Scan for the cell matching the given text and deliver its [X, Y] coordinate at center. 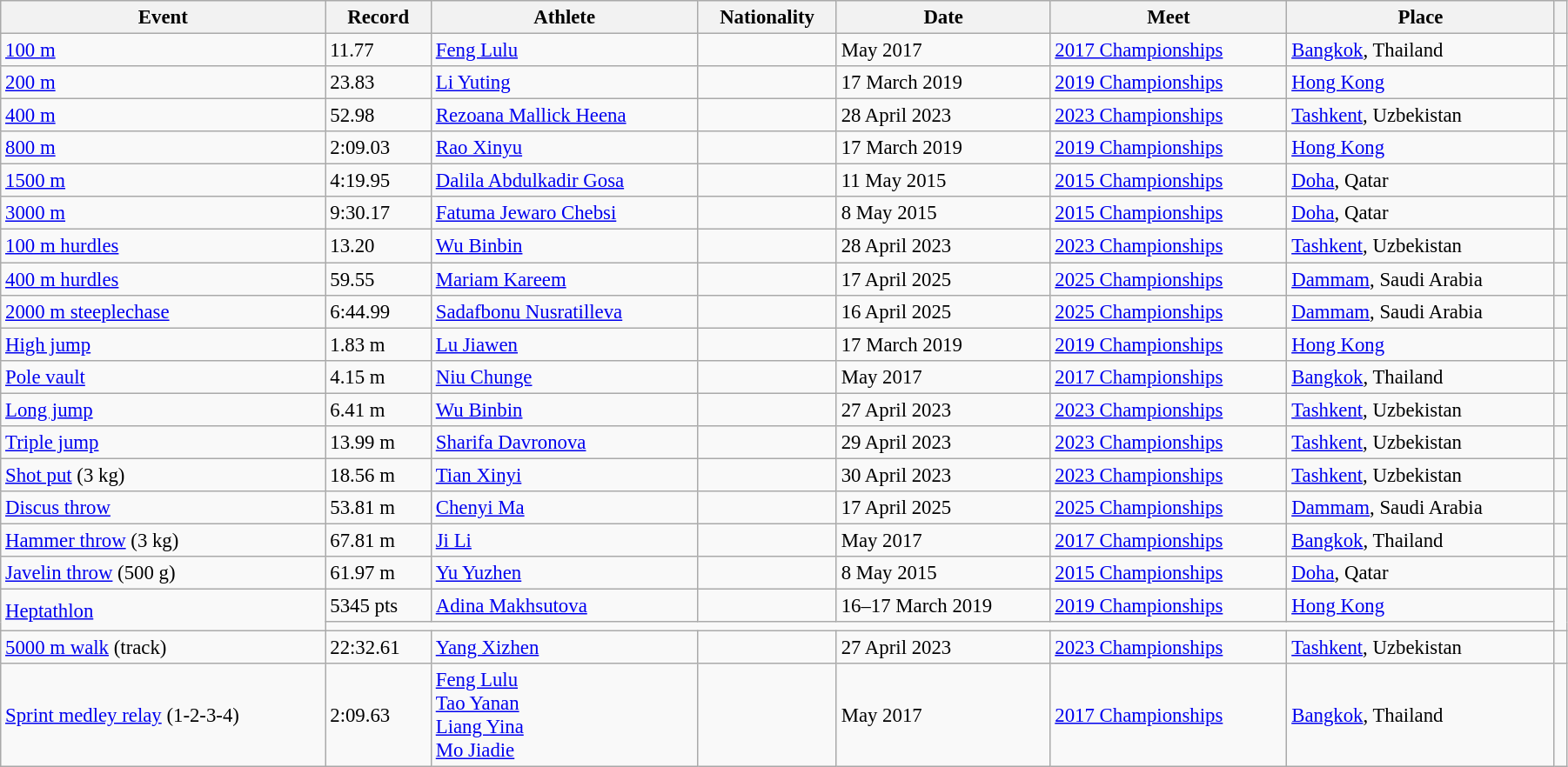
59.55 [379, 279]
Meet [1169, 17]
400 m [164, 116]
5345 pts [379, 606]
Yu Yuzhen [564, 573]
13.20 [379, 246]
11 May 2015 [943, 181]
Rao Xinyu [564, 148]
Hammer throw (3 kg) [164, 540]
Niu Chunge [564, 377]
Chenyi Ma [564, 508]
29 April 2023 [943, 443]
16–17 March 2019 [943, 606]
Mariam Kareem [564, 279]
Adina Makhsutova [564, 606]
Date [943, 17]
1.83 m [379, 344]
High jump [164, 344]
Triple jump [164, 443]
800 m [164, 148]
3000 m [164, 213]
Place [1420, 17]
100 m [164, 50]
6.41 m [379, 410]
23.83 [379, 83]
Feng Lulu [564, 50]
Heptathlon [164, 610]
11.77 [379, 50]
100 m hurdles [164, 246]
Lu Jiawen [564, 344]
2:09.03 [379, 148]
Li Yuting [564, 83]
1500 m [164, 181]
Discus throw [164, 508]
2000 m steeplechase [164, 311]
Rezoana Mallick Heena [564, 116]
Pole vault [164, 377]
2:09.63 [379, 715]
53.81 m [379, 508]
Sadafbonu Nusratilleva [564, 311]
Fatuma Jewaro Chebsi [564, 213]
Shot put (3 kg) [164, 475]
52.98 [379, 116]
Dalila Abdulkadir Gosa [564, 181]
Event [164, 17]
Javelin throw (500 g) [164, 573]
9:30.17 [379, 213]
61.97 m [379, 573]
Sprint medley relay (1-2-3-4) [164, 715]
22:32.61 [379, 648]
Tian Xinyi [564, 475]
4.15 m [379, 377]
30 April 2023 [943, 475]
Sharifa Davronova [564, 443]
Nationality [767, 17]
Yang Xizhen [564, 648]
200 m [164, 83]
Long jump [164, 410]
Ji Li [564, 540]
67.81 m [379, 540]
16 April 2025 [943, 311]
5000 m walk (track) [164, 648]
400 m hurdles [164, 279]
13.99 m [379, 443]
6:44.99 [379, 311]
4:19.95 [379, 181]
Feng LuluTao YananLiang YinaMo Jiadie [564, 715]
18.56 m [379, 475]
Athlete [564, 17]
Record [379, 17]
